Capture the cell that displays the provided text and extract its (x, y) central coordinate. 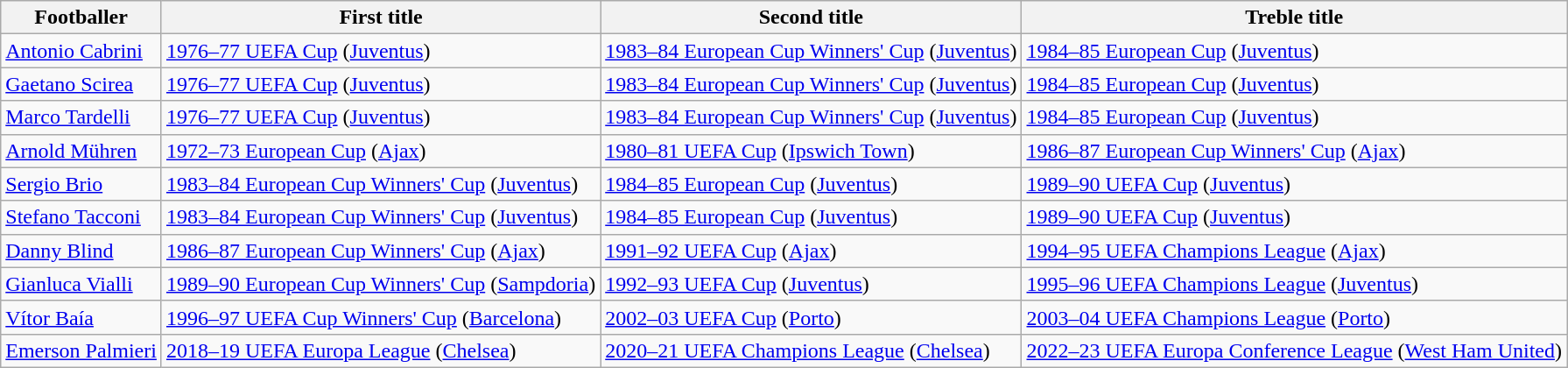
1991–92 UEFA Cup (Ajax) (811, 251)
Vítor Baía (81, 317)
1994–95 UEFA Champions League (Ajax) (1294, 251)
Treble title (1294, 18)
Sergio Brio (81, 184)
1996–97 UEFA Cup Winners' Cup (Barcelona) (380, 317)
Marco Tardelli (81, 117)
2018–19 UEFA Europa League (Chelsea) (380, 350)
1972–73 European Cup (Ajax) (380, 151)
First title (380, 18)
1992–93 UEFA Cup (Juventus) (811, 284)
1989–90 European Cup Winners' Cup (Sampdoria) (380, 284)
1980–81 UEFA Cup (Ipswich Town) (811, 151)
1995–96 UEFA Champions League (Juventus) (1294, 284)
2002–03 UEFA Cup (Porto) (811, 317)
2020–21 UEFA Champions League (Chelsea) (811, 350)
Danny Blind (81, 251)
Footballer (81, 18)
Antonio Cabrini (81, 51)
Gianluca Vialli (81, 284)
Stefano Tacconi (81, 217)
Gaetano Scirea (81, 84)
2022–23 UEFA Europa Conference League (West Ham United) (1294, 350)
Arnold Mühren (81, 151)
2003–04 UEFA Champions League (Porto) (1294, 317)
Emerson Palmieri (81, 350)
Second title (811, 18)
